Capture the cell that displays the provided text and extract its (x, y) central coordinate. 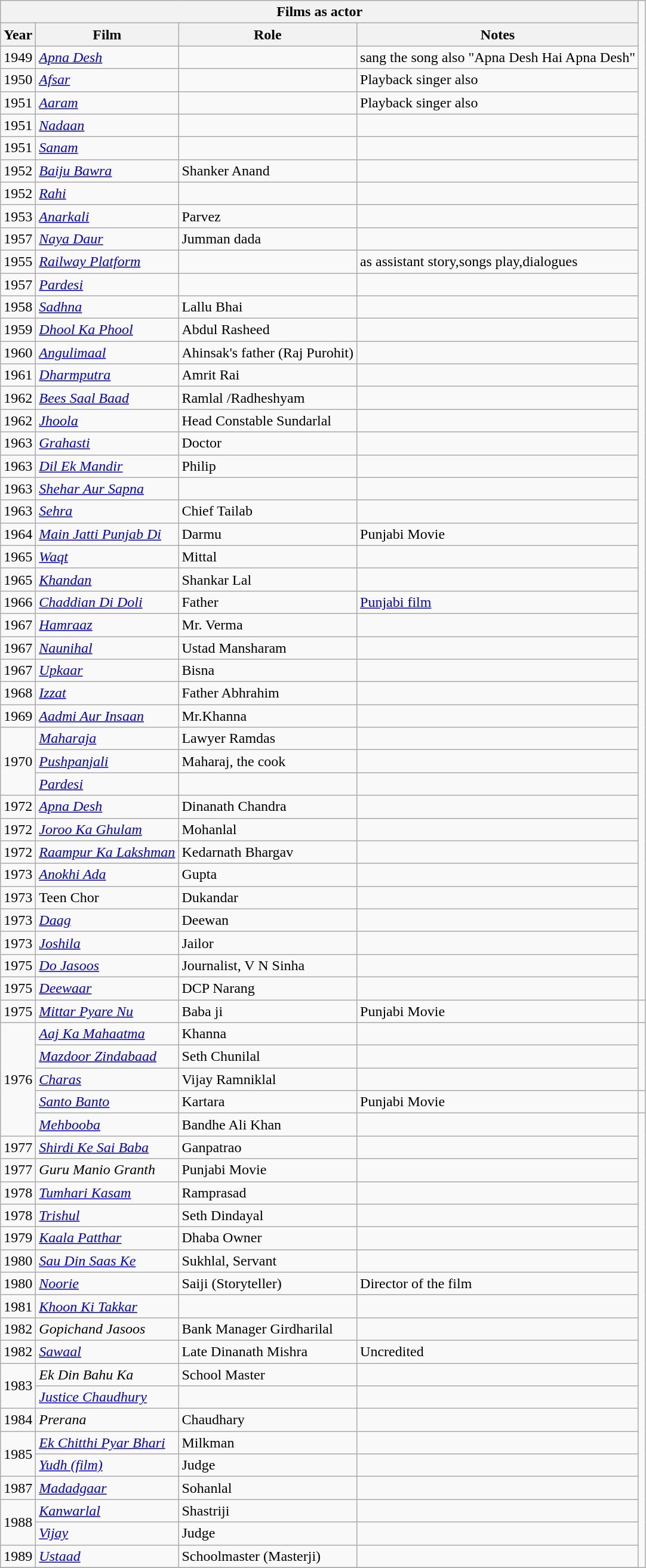
Lallu Bhai (267, 307)
Deewan (267, 920)
1970 (18, 761)
Khoon Ki Takkar (107, 1306)
Maharaja (107, 739)
School Master (267, 1374)
Dharmputra (107, 375)
Sohanlal (267, 1488)
1985 (18, 1454)
1984 (18, 1420)
Father Abhrahim (267, 693)
Chief Tailab (267, 511)
Tumhari Kasam (107, 1193)
1949 (18, 57)
Trishul (107, 1215)
1950 (18, 80)
Seth Dindayal (267, 1215)
Bees Saal Baad (107, 398)
1981 (18, 1306)
Dhaba Owner (267, 1238)
Anarkali (107, 216)
Sadhna (107, 307)
1987 (18, 1488)
as assistant story,songs play,dialogues (498, 261)
1966 (18, 602)
Gupta (267, 875)
Sau Din Saas Ke (107, 1261)
1989 (18, 1556)
Raampur Ka Lakshman (107, 852)
1976 (18, 1079)
Shastriji (267, 1511)
Aaj Ka Mahaatma (107, 1034)
Amrit Rai (267, 375)
Khandan (107, 579)
Dukandar (267, 897)
Justice Chaudhury (107, 1397)
1960 (18, 353)
1988 (18, 1522)
Mittal (267, 557)
Teen Chor (107, 897)
Chaudhary (267, 1420)
Naunihal (107, 647)
Mohanlal (267, 829)
1969 (18, 716)
Daag (107, 920)
Pushpanjali (107, 761)
DCP Narang (267, 988)
Kanwarlal (107, 1511)
Sehra (107, 511)
Director of the film (498, 1283)
1959 (18, 330)
1983 (18, 1385)
Notes (498, 35)
1968 (18, 693)
Rahi (107, 193)
Grahasti (107, 443)
Late Dinanath Mishra (267, 1351)
Deewaar (107, 988)
Afsar (107, 80)
Naya Daur (107, 239)
Mazdoor Zindabaad (107, 1057)
Maharaj, the cook (267, 761)
Ek Chitthi Pyar Bhari (107, 1443)
1953 (18, 216)
Vijay (107, 1533)
Prerana (107, 1420)
Kaala Patthar (107, 1238)
1979 (18, 1238)
Parvez (267, 216)
Films as actor (320, 12)
Izzat (107, 693)
Noorie (107, 1283)
Ramlal /Radheshyam (267, 398)
Ustad Mansharam (267, 647)
Shanker Anand (267, 171)
Mr.Khanna (267, 716)
Angulimaal (107, 353)
Darmu (267, 534)
Jhoola (107, 421)
Abdul Rasheed (267, 330)
Mittar Pyare Nu (107, 1011)
Doctor (267, 443)
Anokhi Ada (107, 875)
Madadgaar (107, 1488)
Santo Banto (107, 1102)
Dinanath Chandra (267, 807)
Ganpatrao (267, 1147)
Uncredited (498, 1351)
Role (267, 35)
Sanam (107, 148)
Charas (107, 1079)
Journalist, V N Sinha (267, 965)
1961 (18, 375)
Guru Manio Granth (107, 1170)
Baiju Bawra (107, 171)
Aaram (107, 103)
Philip (267, 466)
Milkman (267, 1443)
Gopichand Jasoos (107, 1329)
Kartara (267, 1102)
Dhool Ka Phool (107, 330)
Saiji (Storyteller) (267, 1283)
Kedarnath Bhargav (267, 852)
Father (267, 602)
Ek Din Bahu Ka (107, 1374)
Year (18, 35)
Head Constable Sundarlal (267, 421)
Baba ji (267, 1011)
Shankar Lal (267, 579)
Joshila (107, 943)
Khanna (267, 1034)
Punjabi film (498, 602)
Mehbooba (107, 1125)
Ahinsak's father (Raj Purohit) (267, 353)
1964 (18, 534)
Nadaan (107, 125)
1958 (18, 307)
Shehar Aur Sapna (107, 489)
Film (107, 35)
Yudh (film) (107, 1465)
Schoolmaster (Masterji) (267, 1556)
Seth Chunilal (267, 1057)
Aadmi Aur Insaan (107, 716)
Dil Ek Mandir (107, 466)
Chaddian Di Doli (107, 602)
Mr. Verma (267, 625)
Sukhlal, Servant (267, 1261)
Lawyer Ramdas (267, 739)
Upkaar (107, 671)
Jumman dada (267, 239)
Hamraaz (107, 625)
Jailor (267, 943)
Shirdi Ke Sai Baba (107, 1147)
Bisna (267, 671)
Ustaad (107, 1556)
Bandhe Ali Khan (267, 1125)
Waqt (107, 557)
Sawaal (107, 1351)
Ramprasad (267, 1193)
Vijay Ramniklal (267, 1079)
Joroo Ka Ghulam (107, 829)
1955 (18, 261)
sang the song also "Apna Desh Hai Apna Desh" (498, 57)
Do Jasoos (107, 965)
Main Jatti Punjab Di (107, 534)
Bank Manager Girdharilal (267, 1329)
Railway Platform (107, 261)
